Find where the given text appears and provide that cell's center as (x, y) coordinate. 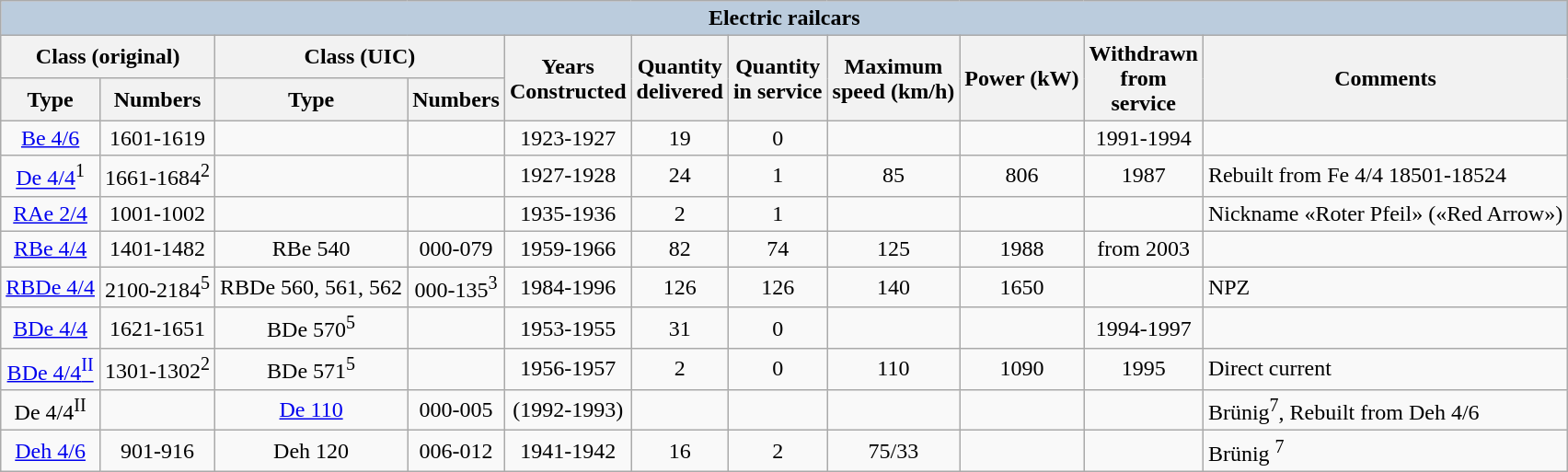
19 (679, 138)
Direct current (1385, 370)
NPZ (1385, 287)
006-012 (456, 451)
Electric railcars (784, 18)
1995 (1143, 370)
Quantityin service (778, 78)
1941-1942 (568, 451)
Brünig7, Rebuilt from Deh 4/6 (1385, 410)
Nickname «Roter Pfeil» («Red Arrow») (1385, 213)
1661-16842 (156, 177)
RBe 540 (311, 249)
RBe 4/4 (51, 249)
Quantitydelivered (679, 78)
De 110 (311, 410)
1956-1957 (568, 370)
YearsConstructed (568, 78)
Class (original) (109, 57)
1988 (1021, 249)
1301-13022 (156, 370)
Withdrawnfromservice (1143, 78)
Power (kW) (1021, 78)
1927-1928 (568, 177)
82 (679, 249)
85 (894, 177)
RAe 2/4 (51, 213)
BDe 4/4II (51, 370)
BDe 5705 (311, 328)
1621-1651 (156, 328)
RBDe 560, 561, 562 (311, 287)
901-916 (156, 451)
1994-1997 (1143, 328)
000-079 (456, 249)
16 (679, 451)
1959-1966 (568, 249)
Rebuilt from Fe 4/4 18501-18524 (1385, 177)
Deh 4/6 (51, 451)
Class (UIC) (361, 57)
806 (1021, 177)
125 (894, 249)
1650 (1021, 287)
RBDe 4/4 (51, 287)
Deh 120 (311, 451)
110 (894, 370)
Maximumspeed (km/h) (894, 78)
Comments (1385, 78)
from 2003 (1143, 249)
1935-1936 (568, 213)
1953-1955 (568, 328)
1001-1002 (156, 213)
1601-1619 (156, 138)
Be 4/6 (51, 138)
2100-21845 (156, 287)
1987 (1143, 177)
1991-1994 (1143, 138)
Brünig 7 (1385, 451)
1923-1927 (568, 138)
000-005 (456, 410)
1984-1996 (568, 287)
24 (679, 177)
31 (679, 328)
(1992-1993) (568, 410)
000-1353 (456, 287)
140 (894, 287)
75/33 (894, 451)
De 4/4II (51, 410)
De 4/41 (51, 177)
74 (778, 249)
BDe 5715 (311, 370)
BDe 4/4 (51, 328)
1401-1482 (156, 249)
1090 (1021, 370)
